Capture the cell that displays the provided text and extract its [X, Y] central coordinate. 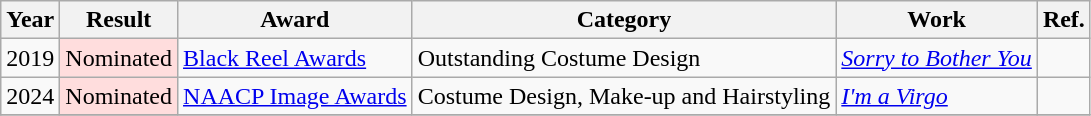
Work [937, 20]
2019 [30, 58]
Result [119, 20]
Award [296, 20]
2024 [30, 96]
Sorry to Bother You [937, 58]
NAACP Image Awards [296, 96]
I'm a Virgo [937, 96]
Outstanding Costume Design [624, 58]
Black Reel Awards [296, 58]
Ref. [1064, 20]
Costume Design, Make-up and Hairstyling [624, 96]
Category [624, 20]
Year [30, 20]
